Locate the cell with the specified text and output its [X, Y] center coordinate. 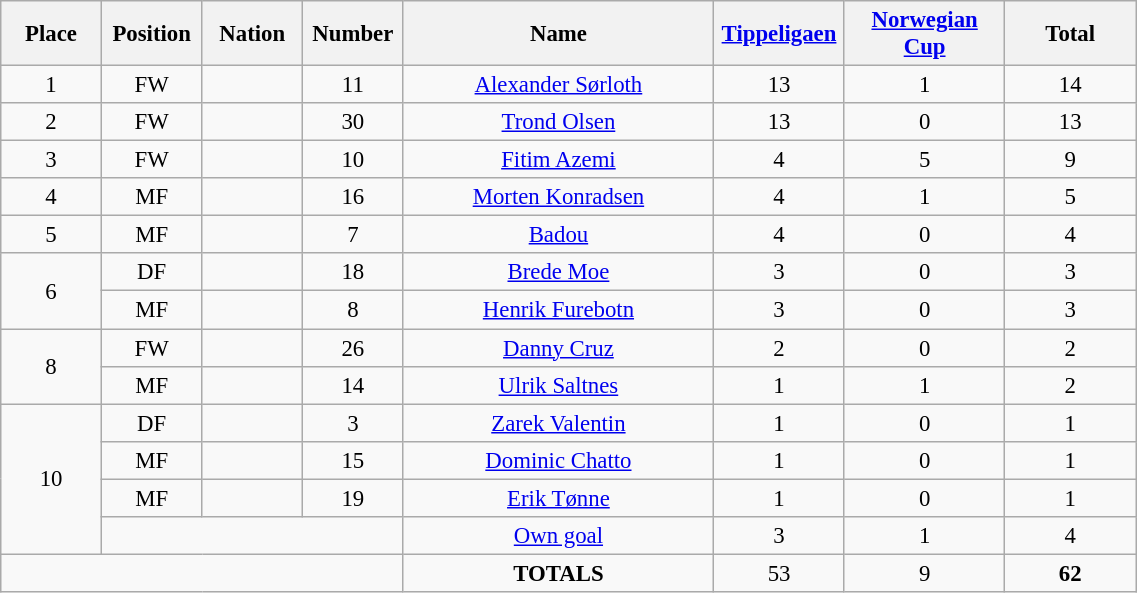
Zarek Valentin [558, 423]
Place [52, 34]
11 [354, 85]
Badou [558, 235]
Total [1070, 34]
26 [354, 348]
Dominic Chatto [558, 460]
Nation [252, 34]
Own goal [558, 536]
Norwegian Cup [924, 34]
Henrik Furebotn [558, 310]
18 [354, 273]
Alexander Sørloth [558, 85]
Ulrik Saltnes [558, 385]
Trond Olsen [558, 122]
Tippeligaen [780, 34]
Fitim Azemi [558, 160]
Position [152, 34]
Brede Moe [558, 273]
7 [354, 235]
15 [354, 460]
30 [354, 122]
16 [354, 197]
62 [1070, 573]
6 [52, 292]
Name [558, 34]
53 [780, 573]
Number [354, 34]
Morten Konradsen [558, 197]
TOTALS [558, 573]
Erik Tønne [558, 498]
19 [354, 498]
Danny Cruz [558, 348]
